Pinpoint the cell where the given text exists, returning its [X, Y] midpoint coordinate. 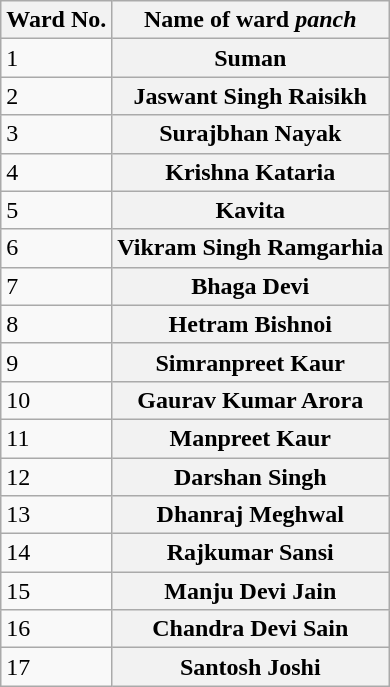
15 [56, 591]
Ward No. [56, 20]
Chandra Devi Sain [250, 629]
13 [56, 515]
2 [56, 96]
Santosh Joshi [250, 667]
Suman [250, 58]
Kavita [250, 210]
9 [56, 362]
Bhaga Devi [250, 286]
4 [56, 172]
11 [56, 438]
10 [56, 400]
5 [56, 210]
17 [56, 667]
Darshan Singh [250, 477]
Krishna Kataria [250, 172]
Vikram Singh Ramgarhia [250, 248]
Surajbhan Nayak [250, 134]
Manju Devi Jain [250, 591]
Hetram Bishnoi [250, 324]
Simranpreet Kaur [250, 362]
Dhanraj Meghwal [250, 515]
Gaurav Kumar Arora [250, 400]
3 [56, 134]
12 [56, 477]
Name of ward panch [250, 20]
1 [56, 58]
6 [56, 248]
7 [56, 286]
Manpreet Kaur [250, 438]
16 [56, 629]
8 [56, 324]
14 [56, 553]
Rajkumar Sansi [250, 553]
Jaswant Singh Raisikh [250, 96]
